Detect which cell encompasses the target text, then output its (X, Y) center coordinate. 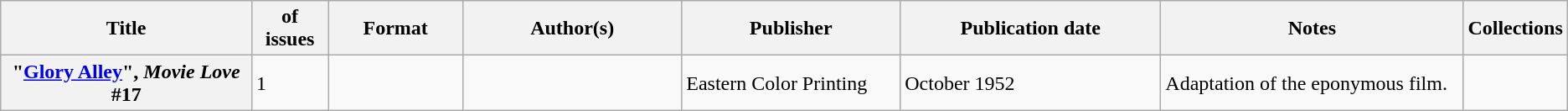
"Glory Alley", Movie Love #17 (126, 82)
Publisher (791, 29)
Adaptation of the eponymous film. (1312, 82)
Notes (1312, 29)
October 1952 (1030, 82)
Title (126, 29)
Format (395, 29)
1 (290, 82)
Collections (1515, 29)
Eastern Color Printing (791, 82)
Author(s) (573, 29)
Publication date (1030, 29)
of issues (290, 29)
